From the cell containing the given text, extract its center point as [X, Y] coordinate. 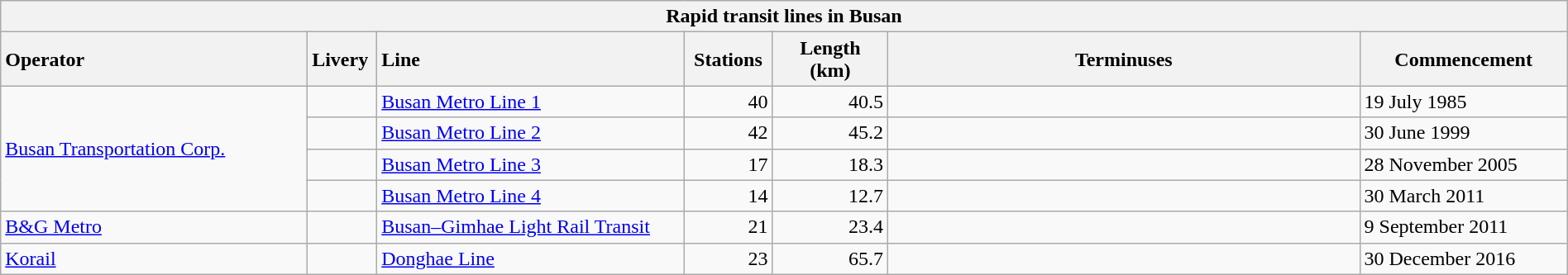
Donghae Line [531, 258]
Korail [154, 258]
Operator [154, 59]
Rapid transit lines in Busan [784, 17]
23 [729, 258]
12.7 [830, 196]
14 [729, 196]
45.2 [830, 133]
Busan Metro Line 2 [531, 133]
42 [729, 133]
Busan Metro Line 4 [531, 196]
21 [729, 227]
30 December 2016 [1464, 258]
Livery [342, 59]
Busan Transportation Corp. [154, 149]
Busan Metro Line 3 [531, 164]
30 March 2011 [1464, 196]
18.3 [830, 164]
40.5 [830, 102]
17 [729, 164]
Line [531, 59]
28 November 2005 [1464, 164]
Stations [729, 59]
Busan Metro Line 1 [531, 102]
Busan–Gimhae Light Rail Transit [531, 227]
30 June 1999 [1464, 133]
B&G Metro [154, 227]
Commencement [1464, 59]
40 [729, 102]
65.7 [830, 258]
Length (km) [830, 59]
9 September 2011 [1464, 227]
Terminuses [1124, 59]
19 July 1985 [1464, 102]
23.4 [830, 227]
